For the text-containing cell, return its midpoint in [x, y] coordinate format. 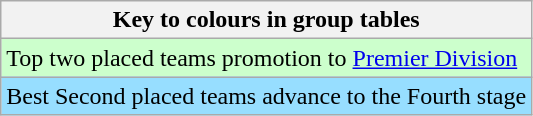
Top two placed teams promotion to Premier Division [266, 58]
Key to colours in group tables [266, 20]
Best Second placed teams advance to the Fourth stage [266, 96]
